Locate the cell with the specified text and output its [X, Y] center coordinate. 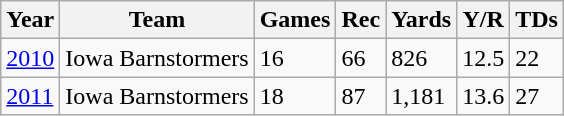
Rec [361, 20]
826 [422, 58]
Y/R [484, 20]
12.5 [484, 58]
18 [295, 96]
2011 [30, 96]
TDs [537, 20]
66 [361, 58]
Team [157, 20]
13.6 [484, 96]
Year [30, 20]
27 [537, 96]
87 [361, 96]
16 [295, 58]
Games [295, 20]
22 [537, 58]
2010 [30, 58]
Yards [422, 20]
1,181 [422, 96]
